From the cell containing the given text, extract its center point as [X, Y] coordinate. 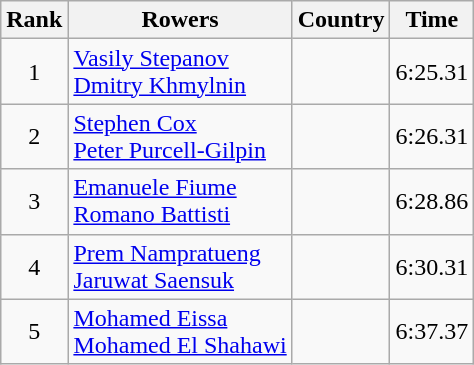
Rowers [180, 20]
6:37.37 [432, 332]
2 [34, 136]
4 [34, 266]
1 [34, 72]
3 [34, 202]
Mohamed EissaMohamed El Shahawi [180, 332]
6:28.86 [432, 202]
6:26.31 [432, 136]
5 [34, 332]
Rank [34, 20]
6:30.31 [432, 266]
Time [432, 20]
Prem NampratuengJaruwat Saensuk [180, 266]
Stephen CoxPeter Purcell-Gilpin [180, 136]
Country [341, 20]
Vasily StepanovDmitry Khmylnin [180, 72]
6:25.31 [432, 72]
Emanuele FiumeRomano Battisti [180, 202]
